Return the (x, y) coordinate for the center point of the cell that contains the specified text.  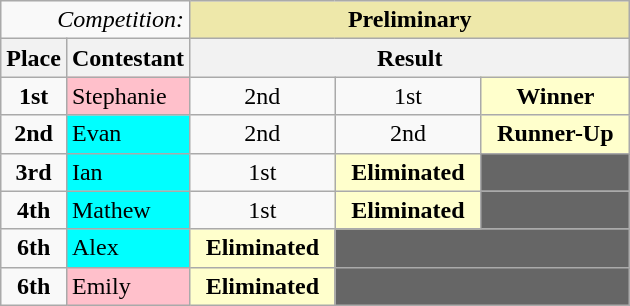
3rd (34, 172)
Mathew (128, 210)
4th (34, 210)
Alex (128, 248)
Preliminary (410, 20)
Result (410, 58)
Contestant (128, 58)
Place (34, 58)
Competition: (96, 20)
Evan (128, 134)
Stephanie (128, 96)
Winner (556, 96)
Runner-Up (556, 134)
Ian (128, 172)
Emily (128, 286)
